Locate the cell with the specified text and output its [X, Y] center coordinate. 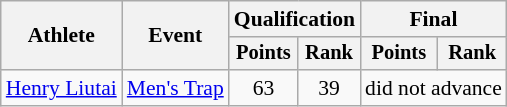
Men's Trap [176, 88]
did not advance [434, 88]
Athlete [62, 36]
39 [329, 88]
Event [176, 36]
Qualification [294, 19]
Final [434, 19]
Henry Liutai [62, 88]
63 [264, 88]
